Output the (X, Y) coordinate of the center of the cell containing the given text.  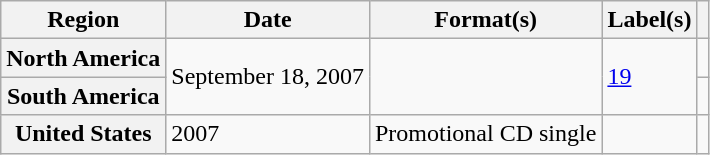
North America (84, 58)
Promotional CD single (485, 134)
19 (650, 77)
Date (268, 20)
Format(s) (485, 20)
United States (84, 134)
2007 (268, 134)
Label(s) (650, 20)
South America (84, 96)
Region (84, 20)
September 18, 2007 (268, 77)
